Identify which cell holds the provided text, then report its (X, Y) central coordinate. 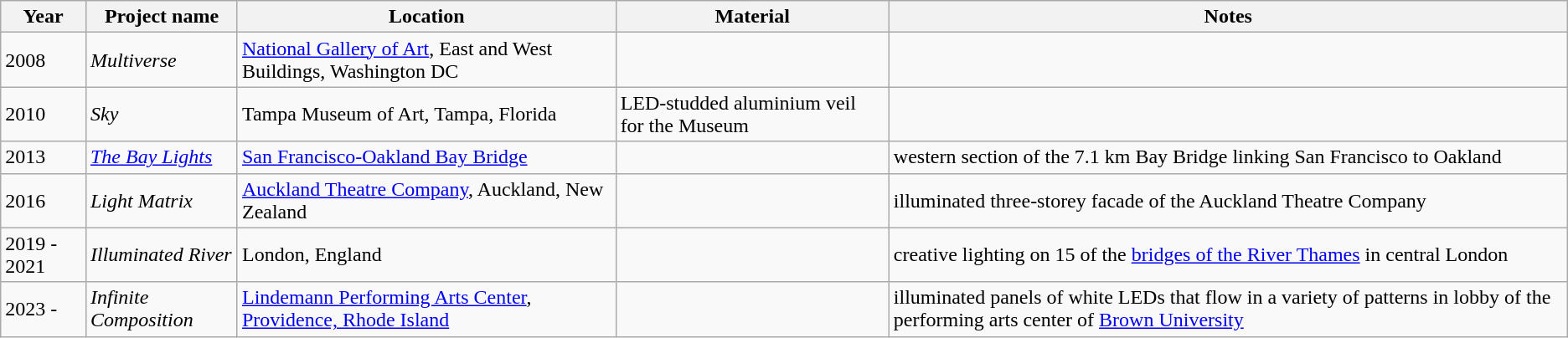
2019 - 2021 (44, 254)
Multiverse (161, 60)
Project name (161, 17)
2023 - (44, 310)
LED-studded aluminium veil for the Museum (752, 114)
illuminated panels of white LEDs that flow in a variety of patterns in lobby of the performing arts center of Brown University (1228, 310)
western section of the 7.1 km Bay Bridge linking San Francisco to Oakland (1228, 157)
Year (44, 17)
Sky (161, 114)
Infinite Composition (161, 310)
London, England (426, 254)
San Francisco-Oakland Bay Bridge (426, 157)
Notes (1228, 17)
Auckland Theatre Company, Auckland, New Zealand (426, 201)
Tampa Museum of Art, Tampa, Florida (426, 114)
Material (752, 17)
2010 (44, 114)
creative lighting on 15 of the bridges of the River Thames in central London (1228, 254)
Illuminated River (161, 254)
2013 (44, 157)
The Bay Lights (161, 157)
illuminated three-storey facade of the Auckland Theatre Company (1228, 201)
2008 (44, 60)
Lindemann Performing Arts Center, Providence, Rhode Island (426, 310)
2016 (44, 201)
Light Matrix (161, 201)
National Gallery of Art, East and West Buildings, Washington DC (426, 60)
Location (426, 17)
